Locate the cell with the specified text and output its [x, y] center coordinate. 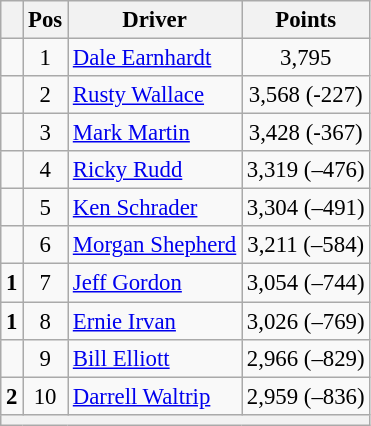
3,054 (–744) [306, 283]
3,795 [306, 58]
Ricky Rudd [155, 170]
3,211 (–584) [306, 245]
3,428 (-367) [306, 133]
Morgan Shepherd [155, 245]
3,026 (–769) [306, 321]
8 [46, 321]
Pos [46, 20]
5 [46, 208]
10 [46, 396]
3 [46, 133]
2,959 (–836) [306, 396]
3,304 (–491) [306, 208]
7 [46, 283]
4 [46, 170]
Driver [155, 20]
Bill Elliott [155, 358]
Ernie Irvan [155, 321]
3,568 (-227) [306, 95]
9 [46, 358]
2,966 (–829) [306, 358]
Dale Earnhardt [155, 58]
Jeff Gordon [155, 283]
Darrell Waltrip [155, 396]
Ken Schrader [155, 208]
6 [46, 245]
3,319 (–476) [306, 170]
Mark Martin [155, 133]
Points [306, 20]
Rusty Wallace [155, 95]
